Locate the cell with the specified text and output its (x, y) center coordinate. 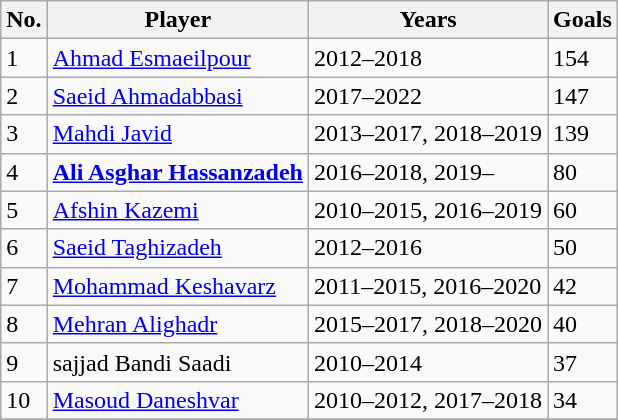
34 (583, 400)
Mohammad Keshavarz (178, 286)
2017–2022 (428, 96)
60 (583, 210)
4 (24, 172)
2012–2018 (428, 58)
2013–2017, 2018–2019 (428, 134)
Ahmad Esmaeilpour (178, 58)
Years (428, 20)
139 (583, 134)
8 (24, 324)
2 (24, 96)
80 (583, 172)
Mehran Alighadr (178, 324)
2010–2012, 2017–2018 (428, 400)
Ali Asghar Hassanzadeh (178, 172)
40 (583, 324)
5 (24, 210)
Saeid Taghizadeh (178, 248)
Masoud Daneshvar (178, 400)
2010–2014 (428, 362)
7 (24, 286)
10 (24, 400)
Mahdi Javid (178, 134)
2010–2015, 2016–2019 (428, 210)
2011–2015, 2016–2020 (428, 286)
37 (583, 362)
sajjad Bandi Saadi (178, 362)
50 (583, 248)
147 (583, 96)
154 (583, 58)
1 (24, 58)
Saeid Ahmadabbasi (178, 96)
2016–2018, 2019– (428, 172)
6 (24, 248)
3 (24, 134)
2015–2017, 2018–2020 (428, 324)
No. (24, 20)
Goals (583, 20)
2012–2016 (428, 248)
Player (178, 20)
42 (583, 286)
Afshin Kazemi (178, 210)
9 (24, 362)
